For the text-containing cell, return its midpoint in (x, y) coordinate format. 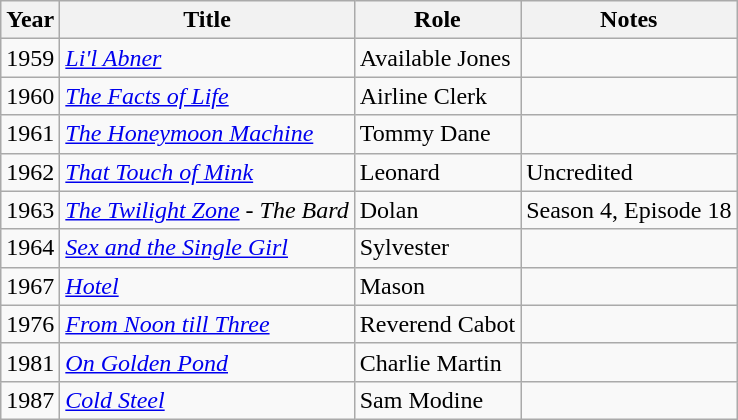
Sex and the Single Girl (207, 248)
The Facts of Life (207, 96)
1959 (30, 58)
Uncredited (629, 172)
Sam Modine (437, 400)
Cold Steel (207, 400)
Reverend Cabot (437, 324)
Sylvester (437, 248)
Hotel (207, 286)
Mason (437, 286)
Available Jones (437, 58)
Year (30, 20)
From Noon till Three (207, 324)
Li'l Abner (207, 58)
That Touch of Mink (207, 172)
Charlie Martin (437, 362)
1962 (30, 172)
1976 (30, 324)
1967 (30, 286)
1981 (30, 362)
1963 (30, 210)
Role (437, 20)
1960 (30, 96)
Title (207, 20)
1961 (30, 134)
1987 (30, 400)
The Honeymoon Machine (207, 134)
Season 4, Episode 18 (629, 210)
Leonard (437, 172)
On Golden Pond (207, 362)
Tommy Dane (437, 134)
Dolan (437, 210)
1964 (30, 248)
Notes (629, 20)
The Twilight Zone - The Bard (207, 210)
Airline Clerk (437, 96)
